Capture the cell that displays the provided text and extract its (x, y) central coordinate. 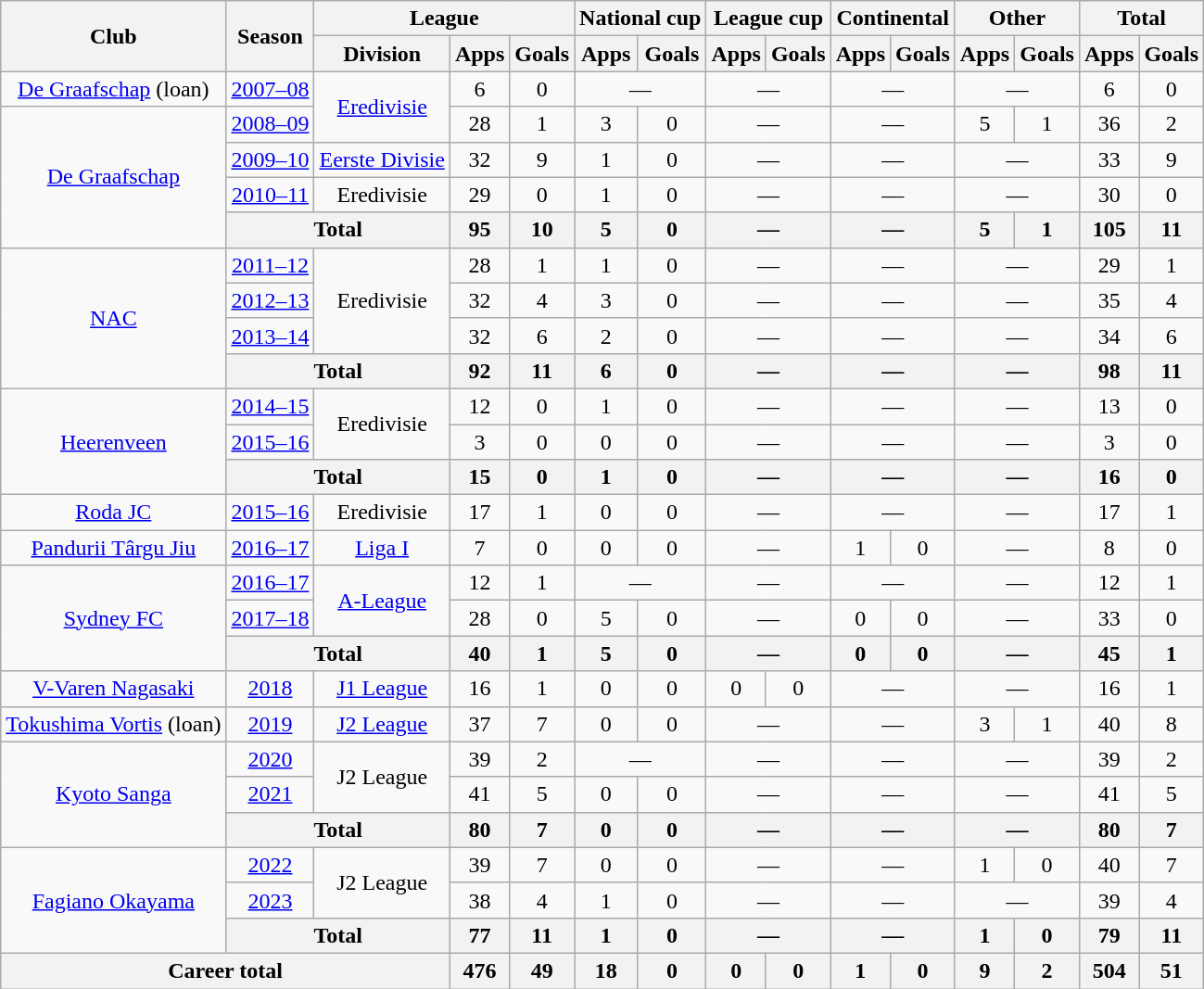
A-League (382, 601)
Continental (893, 19)
2023 (271, 900)
45 (1109, 653)
Tokushima Vortis (loan) (113, 724)
2012–13 (271, 300)
Kyoto Sanga (113, 794)
105 (1109, 230)
Club (113, 36)
13 (1109, 406)
95 (479, 230)
36 (1109, 124)
10 (542, 230)
National cup (640, 19)
Fagiano Okayama (113, 900)
Division (382, 54)
77 (479, 935)
2019 (271, 724)
Heerenveen (113, 441)
Eerste Divisie (382, 159)
2007–08 (271, 89)
V-Varen Nagasaki (113, 689)
League cup (768, 19)
2008–09 (271, 124)
34 (1109, 336)
Career total (226, 970)
49 (542, 970)
NAC (113, 318)
Sydney FC (113, 618)
18 (606, 970)
2013–14 (271, 336)
2010–11 (271, 195)
Liga I (382, 548)
2009–10 (271, 159)
2017–18 (271, 618)
J1 League (382, 689)
38 (479, 900)
2022 (271, 865)
2020 (271, 759)
476 (479, 970)
Season (271, 36)
98 (1109, 371)
504 (1109, 970)
15 (479, 477)
2021 (271, 794)
Pandurii Târgu Jiu (113, 548)
92 (479, 371)
Roda JC (113, 513)
De Graafschap (loan) (113, 89)
De Graafschap (113, 177)
2018 (271, 689)
37 (479, 724)
79 (1109, 935)
51 (1172, 970)
2014–15 (271, 406)
Other (1017, 19)
30 (1109, 195)
League (445, 19)
2011–12 (271, 265)
35 (1109, 300)
